For the text-containing cell, return its midpoint in [x, y] coordinate format. 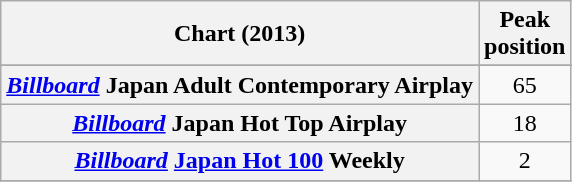
Billboard Japan Hot 100 Weekly [240, 161]
2 [525, 161]
Billboard Japan Hot Top Airplay [240, 123]
Billboard Japan Adult Contemporary Airplay [240, 85]
Peakposition [525, 34]
65 [525, 85]
18 [525, 123]
Chart (2013) [240, 34]
